Extract the (x, y) coordinate from the center of the cell holding the provided text.  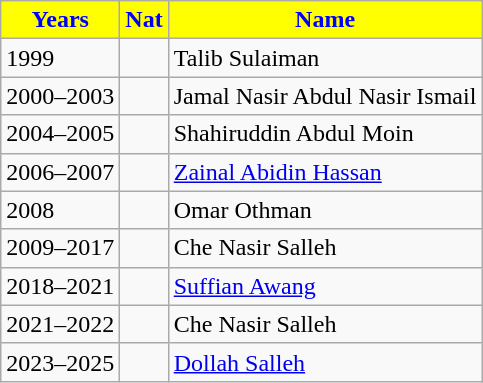
2023–2025 (60, 362)
Nat (144, 20)
2008 (60, 210)
Years (60, 20)
Name (325, 20)
Suffian Awang (325, 286)
Dollah Salleh (325, 362)
1999 (60, 58)
2006–2007 (60, 172)
2018–2021 (60, 286)
Jamal Nasir Abdul Nasir Ismail (325, 96)
2009–2017 (60, 248)
Shahiruddin Abdul Moin (325, 134)
Zainal Abidin Hassan (325, 172)
2021–2022 (60, 324)
2004–2005 (60, 134)
2000–2003 (60, 96)
Omar Othman (325, 210)
Talib Sulaiman (325, 58)
